Output the (X, Y) coordinate of the center of the cell containing the given text.  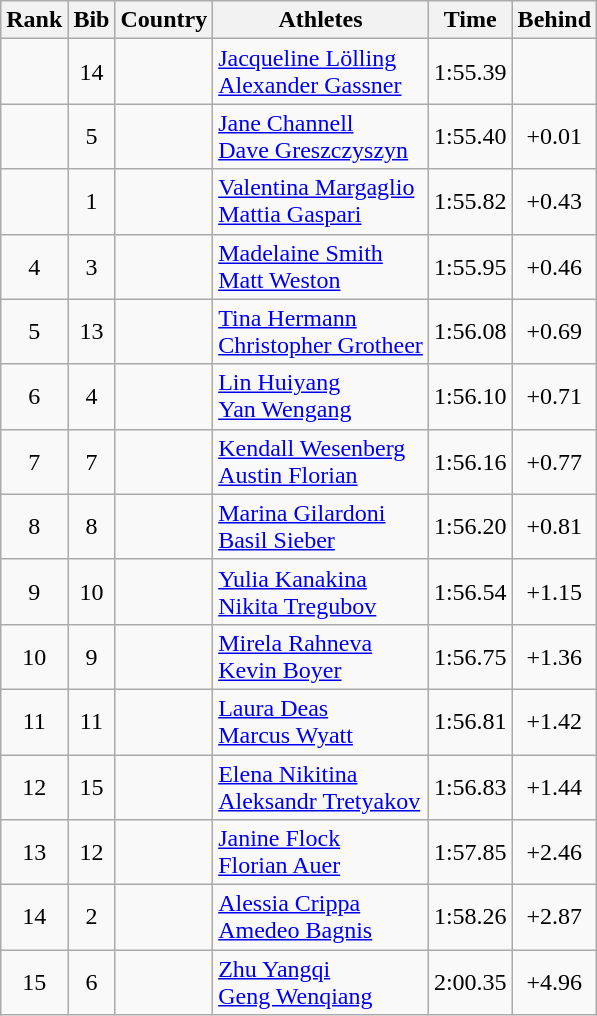
Yulia KanakinaNikita Tregubov (321, 592)
1:55.95 (470, 266)
+0.69 (554, 332)
Zhu YangqiGeng Wenqiang (321, 982)
1 (92, 202)
1:56.83 (470, 786)
Mirela RahnevaKevin Boyer (321, 656)
Marina GilardoniBasil Sieber (321, 526)
+1.15 (554, 592)
1:56.75 (470, 656)
1:56.16 (470, 462)
Kendall WesenbergAustin Florian (321, 462)
1:58.26 (470, 918)
+1.44 (554, 786)
+0.71 (554, 396)
1:56.81 (470, 722)
1:55.82 (470, 202)
1:56.10 (470, 396)
1:56.08 (470, 332)
Rank (34, 20)
Behind (554, 20)
Bib (92, 20)
3 (92, 266)
Valentina MargaglioMattia Gaspari (321, 202)
Alessia CrippaAmedeo Bagnis (321, 918)
1:56.20 (470, 526)
+1.36 (554, 656)
Lin HuiyangYan Wengang (321, 396)
1:55.40 (470, 136)
Athletes (321, 20)
+0.43 (554, 202)
1:56.54 (470, 592)
+0.81 (554, 526)
Country (164, 20)
Jacqueline LöllingAlexander Gassner (321, 72)
+0.46 (554, 266)
Janine FlockFlorian Auer (321, 852)
2:00.35 (470, 982)
Laura DeasMarcus Wyatt (321, 722)
Elena NikitinaAleksandr Tretyakov (321, 786)
Jane ChannellDave Greszczyszyn (321, 136)
+0.77 (554, 462)
Time (470, 20)
1:57.85 (470, 852)
Madelaine SmithMatt Weston (321, 266)
Tina HermannChristopher Grotheer (321, 332)
+2.46 (554, 852)
+1.42 (554, 722)
2 (92, 918)
+2.87 (554, 918)
+0.01 (554, 136)
1:55.39 (470, 72)
+4.96 (554, 982)
